Detect which cell encompasses the target text, then output its (X, Y) center coordinate. 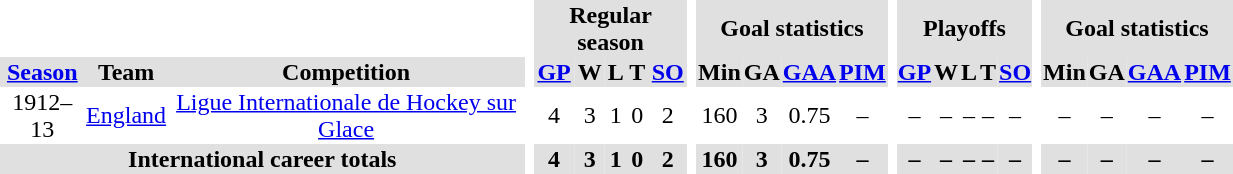
International career totals (262, 159)
Team (126, 72)
England (126, 116)
Competition (346, 72)
Regular season (611, 28)
Season (42, 72)
1912–13 (42, 116)
Ligue Internationale de Hockey sur Glace (346, 116)
Playoffs (964, 28)
